For the text-containing cell, return its midpoint in (x, y) coordinate format. 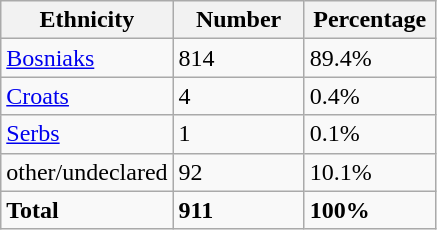
Serbs (87, 134)
10.1% (370, 172)
Total (87, 210)
89.4% (370, 58)
Bosniaks (87, 58)
100% (370, 210)
911 (238, 210)
Croats (87, 96)
4 (238, 96)
Percentage (370, 20)
1 (238, 134)
92 (238, 172)
Ethnicity (87, 20)
0.1% (370, 134)
Number (238, 20)
814 (238, 58)
other/undeclared (87, 172)
0.4% (370, 96)
